Locate the cell with the specified text and output its (x, y) center coordinate. 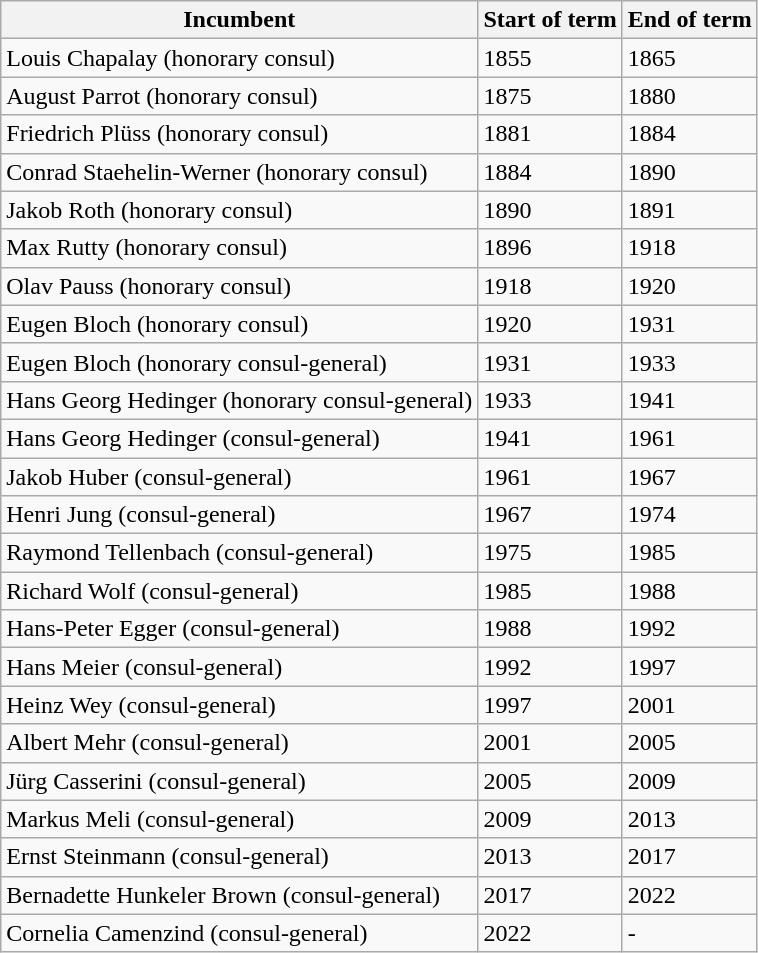
1896 (550, 248)
Raymond Tellenbach (consul-general) (240, 553)
1865 (690, 58)
Markus Meli (consul-general) (240, 819)
1881 (550, 134)
Start of term (550, 20)
Jürg Casserini (consul-general) (240, 781)
Jakob Huber (consul-general) (240, 477)
Cornelia Camenzind (consul-general) (240, 933)
Hans Meier (consul-general) (240, 667)
Hans Georg Hedinger (honorary consul-general) (240, 400)
End of term (690, 20)
1855 (550, 58)
Bernadette Hunkeler Brown (consul-general) (240, 895)
Jakob Roth (honorary consul) (240, 210)
Eugen Bloch (honorary consul) (240, 324)
Max Rutty (honorary consul) (240, 248)
1891 (690, 210)
Hans Georg Hedinger (consul-general) (240, 438)
Richard Wolf (consul-general) (240, 591)
1975 (550, 553)
Olav Pauss (honorary consul) (240, 286)
Ernst Steinmann (consul-general) (240, 857)
1880 (690, 96)
August Parrot (honorary consul) (240, 96)
Henri Jung (consul-general) (240, 515)
Louis Chapalay (honorary consul) (240, 58)
Hans-Peter Egger (consul-general) (240, 629)
Friedrich Plüss (honorary consul) (240, 134)
Eugen Bloch (honorary consul-general) (240, 362)
Incumbent (240, 20)
1974 (690, 515)
Albert Mehr (consul-general) (240, 743)
Conrad Staehelin-Werner (honorary consul) (240, 172)
Heinz Wey (consul-general) (240, 705)
- (690, 933)
1875 (550, 96)
